Find where the given text appears and provide that cell's center as [x, y] coordinate. 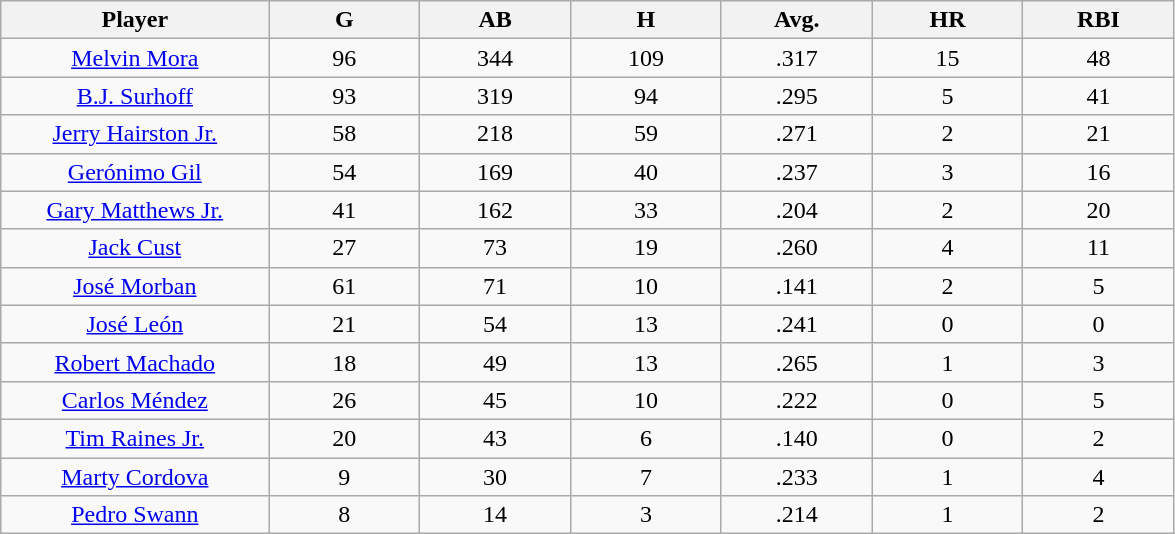
169 [496, 172]
27 [344, 248]
45 [496, 400]
96 [344, 58]
15 [948, 58]
.233 [796, 477]
344 [496, 58]
.141 [796, 286]
José Morban [135, 286]
H [646, 20]
94 [646, 96]
71 [496, 286]
.271 [796, 134]
18 [344, 362]
Marty Cordova [135, 477]
218 [496, 134]
HR [948, 20]
9 [344, 477]
.222 [796, 400]
319 [496, 96]
33 [646, 210]
162 [496, 210]
.317 [796, 58]
Robert Machado [135, 362]
.241 [796, 324]
.140 [796, 438]
26 [344, 400]
58 [344, 134]
RBI [1098, 20]
6 [646, 438]
Player [135, 20]
Carlos Méndez [135, 400]
G [344, 20]
Avg. [796, 20]
Pedro Swann [135, 515]
.204 [796, 210]
48 [1098, 58]
Jack Cust [135, 248]
Jerry Hairston Jr. [135, 134]
16 [1098, 172]
93 [344, 96]
7 [646, 477]
José León [135, 324]
40 [646, 172]
Gerónimo Gil [135, 172]
AB [496, 20]
30 [496, 477]
.214 [796, 515]
Tim Raines Jr. [135, 438]
49 [496, 362]
.295 [796, 96]
43 [496, 438]
14 [496, 515]
.265 [796, 362]
Melvin Mora [135, 58]
19 [646, 248]
.260 [796, 248]
109 [646, 58]
8 [344, 515]
11 [1098, 248]
73 [496, 248]
B.J. Surhoff [135, 96]
Gary Matthews Jr. [135, 210]
.237 [796, 172]
59 [646, 134]
61 [344, 286]
